Detect which cell encompasses the target text, then output its [X, Y] center coordinate. 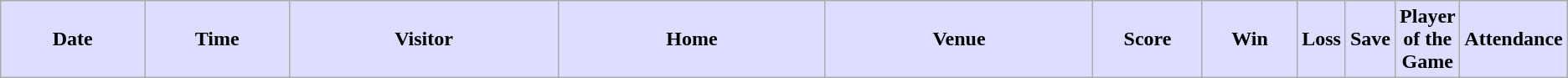
Attendance [1514, 39]
Player of the Game [1427, 39]
Win [1250, 39]
Loss [1322, 39]
Time [218, 39]
Date [73, 39]
Save [1370, 39]
Venue [958, 39]
Visitor [424, 39]
Home [692, 39]
Score [1148, 39]
